For the text-containing cell, return its midpoint in (X, Y) coordinate format. 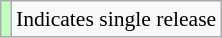
Indicates single release (116, 19)
